Search for the cell housing the specified text and yield its (X, Y) center coordinate. 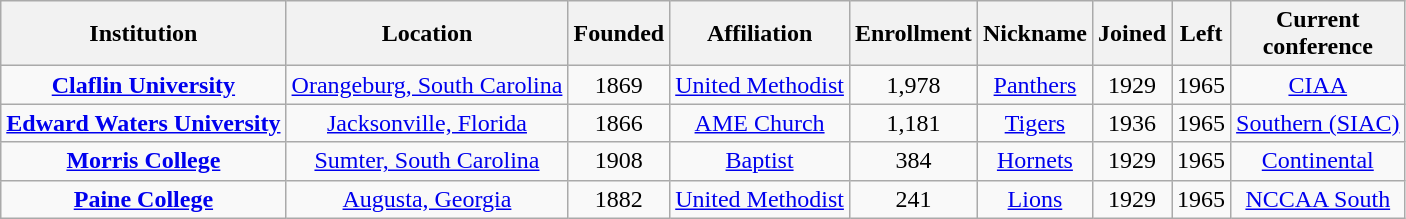
1908 (619, 161)
Currentconference (1318, 34)
Nickname (1034, 34)
Panthers (1034, 85)
Jacksonville, Florida (427, 123)
Continental (1318, 161)
Enrollment (913, 34)
Morris College (144, 161)
CIAA (1318, 85)
Affiliation (760, 34)
Lions (1034, 199)
Baptist (760, 161)
1882 (619, 199)
Founded (619, 34)
241 (913, 199)
384 (913, 161)
1869 (619, 85)
Claflin University (144, 85)
Institution (144, 34)
1866 (619, 123)
Paine College (144, 199)
Location (427, 34)
Left (1202, 34)
Orangeburg, South Carolina (427, 85)
Southern (SIAC) (1318, 123)
AME Church (760, 123)
1,181 (913, 123)
1936 (1132, 123)
Joined (1132, 34)
1,978 (913, 85)
Tigers (1034, 123)
NCCAA South (1318, 199)
Augusta, Georgia (427, 199)
Hornets (1034, 161)
Sumter, South Carolina (427, 161)
Edward Waters University (144, 123)
